Locate the cell with the specified text and output its [x, y] center coordinate. 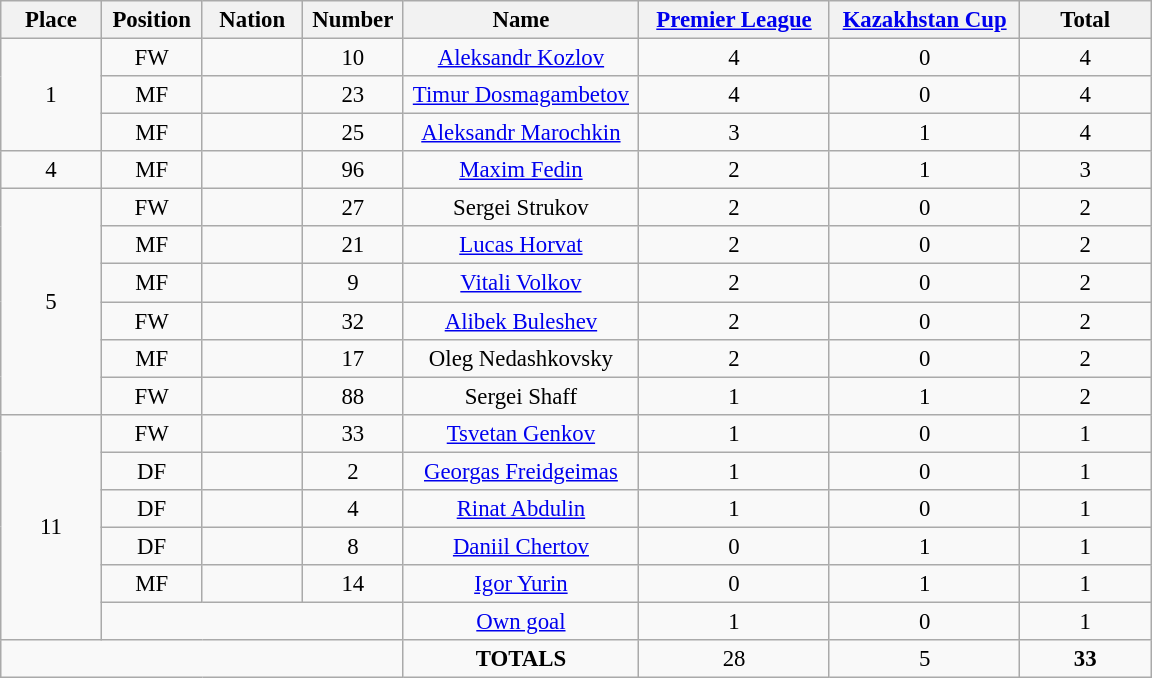
Sergei Strukov [521, 208]
Igor Yurin [521, 584]
Tsvetan Genkov [521, 433]
Aleksandr Marochkin [521, 133]
96 [354, 170]
Daniil Chertov [521, 546]
TOTALS [521, 659]
10 [354, 58]
Kazakhstan Cup [924, 20]
Oleg Nedashkovsky [521, 358]
11 [52, 527]
Lucas Horvat [521, 245]
Premier League [734, 20]
Georgas Freidgeimas [521, 471]
Alibek Buleshev [521, 321]
Name [521, 20]
Timur Dosmagambetov [521, 95]
Rinat Abdulin [521, 509]
Place [52, 20]
Vitali Volkov [521, 283]
14 [354, 584]
Sergei Shaff [521, 396]
Nation [252, 20]
27 [354, 208]
28 [734, 659]
Position [152, 20]
Maxim Fedin [521, 170]
32 [354, 321]
8 [354, 546]
21 [354, 245]
Number [354, 20]
Total [1086, 20]
Own goal [521, 621]
23 [354, 95]
88 [354, 396]
9 [354, 283]
17 [354, 358]
25 [354, 133]
Aleksandr Kozlov [521, 58]
